Return [X, Y] of the center of cell containing provided text 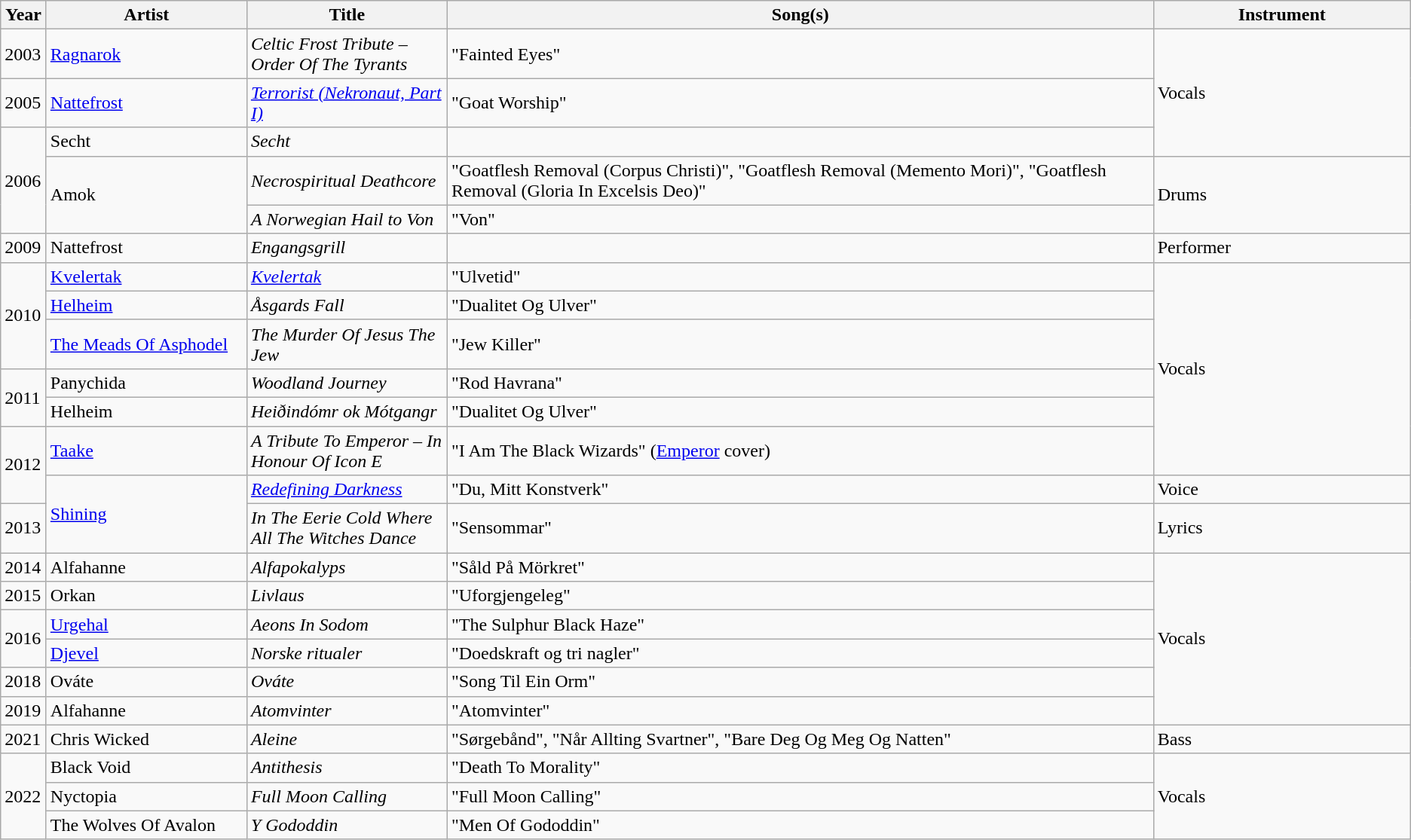
2009 [24, 248]
"Doedskraft og tri nagler" [800, 653]
Orkan [146, 596]
Heiðindómr ok Mótgangr [347, 411]
Urgehal [146, 625]
Lyrics [1281, 529]
"Goat Worship" [800, 102]
Alfapokalyps [347, 567]
Aleine [347, 739]
Bass [1281, 739]
Y Gododdin [347, 825]
Performer [1281, 248]
Engangsgrill [347, 248]
2013 [24, 529]
2019 [24, 710]
2006 [24, 181]
"Death To Morality" [800, 768]
2015 [24, 596]
2005 [24, 102]
"Von" [800, 219]
"I Am The Black Wizards" (Emperor cover) [800, 451]
"The Sulphur Black Haze" [800, 625]
Åsgards Fall [347, 305]
Aeons In Sodom [347, 625]
"Rod Havrana" [800, 383]
2010 [24, 315]
"Såld På Mörkret" [800, 567]
Norske ritualer [347, 653]
Redefining Darkness [347, 490]
"Uforgjengeleg" [800, 596]
Celtic Frost Tribute – Order Of The Tyrants [347, 54]
Year [24, 15]
2014 [24, 567]
Ragnarok [146, 54]
"Sensommar" [800, 529]
Song(s) [800, 15]
Title [347, 15]
Taake [146, 451]
In The Eerie Cold Where All The Witches Dance [347, 529]
Amok [146, 194]
2022 [24, 796]
"Du, Mitt Konstverk" [800, 490]
A Tribute To Emperor – In Honour Of Icon E [347, 451]
Artist [146, 15]
2003 [24, 54]
The Wolves Of Avalon [146, 825]
Atomvinter [347, 710]
2021 [24, 739]
"Goatflesh Removal (Corpus Christi)", "Goatflesh Removal (Memento Mori)", "Goatflesh Removal (Gloria In Excelsis Deo)" [800, 181]
Full Moon Calling [347, 796]
"Ulvetid" [800, 276]
Livlaus [347, 596]
Black Void [146, 768]
Voice [1281, 490]
"Atomvinter" [800, 710]
Shining [146, 514]
"Jew Killer" [800, 344]
Panychida [146, 383]
"Men Of Gododdin" [800, 825]
2012 [24, 466]
Antithesis [347, 768]
Terrorist (Nekronaut, Part I) [347, 102]
Drums [1281, 194]
2018 [24, 682]
Woodland Journey [347, 383]
The Murder Of Jesus The Jew [347, 344]
"Sørgebånd", "Når Allting Svartner", "Bare Deg Og Meg Og Natten" [800, 739]
A Norwegian Hail to Von [347, 219]
Chris Wicked [146, 739]
2016 [24, 639]
Djevel [146, 653]
Instrument [1281, 15]
The Meads Of Asphodel [146, 344]
2011 [24, 397]
Necrospiritual Deathcore [347, 181]
"Song Til Ein Orm" [800, 682]
"Fainted Eyes" [800, 54]
"Full Moon Calling" [800, 796]
Nyctopia [146, 796]
